Extract the [X, Y] coordinate from the center of the cell holding the provided text.  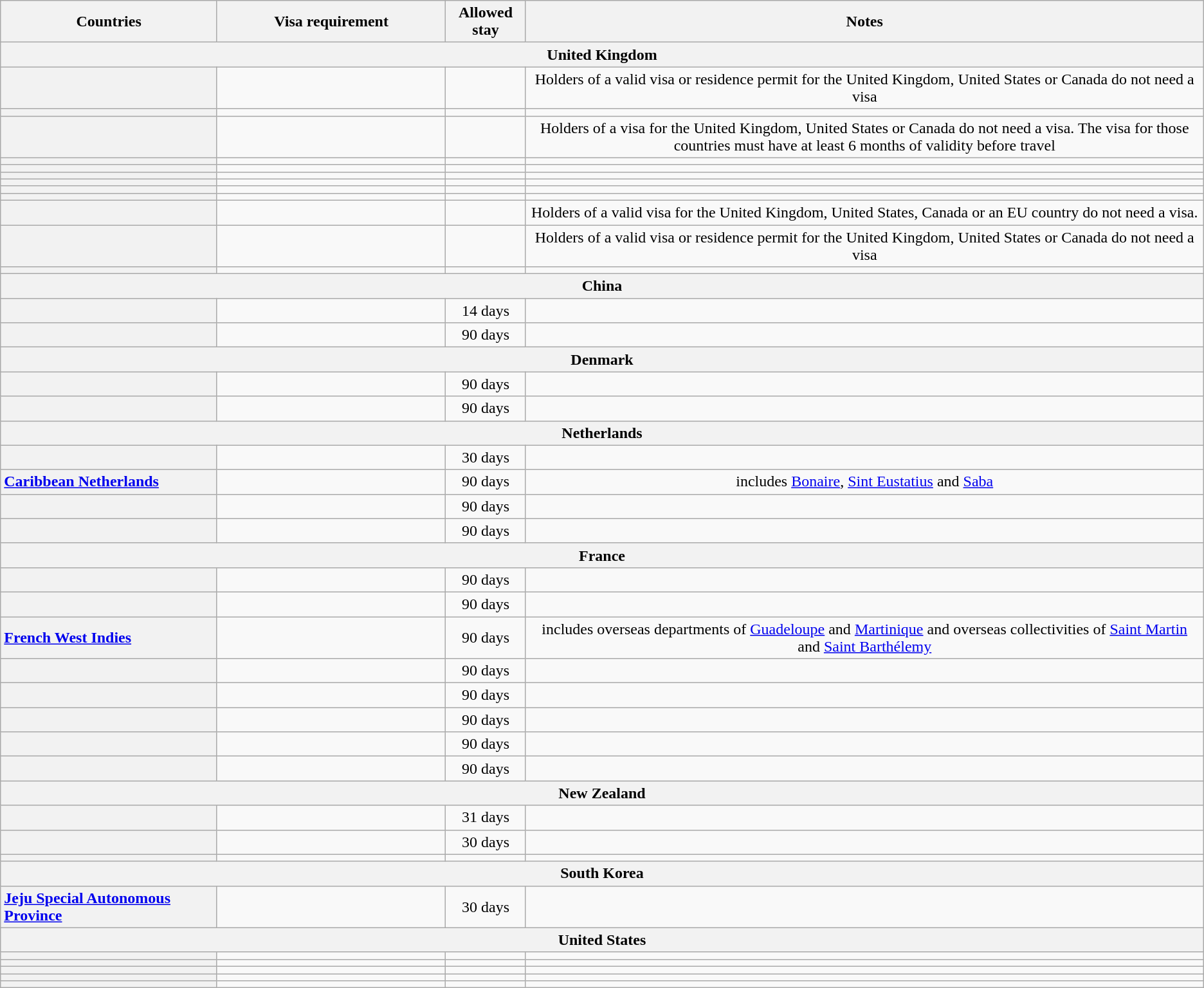
Visa requirement [331, 22]
United Kingdom [602, 55]
French West Indies [109, 637]
Countries [109, 22]
includes overseas departments of Guadeloupe and Martinique and overseas collectivities of Saint Martin and Saint Barthélemy [864, 637]
14 days [486, 311]
South Korea [602, 874]
Holders of a valid visa for the United Kingdom, United States, Canada or an EU country do not need a visa. [864, 212]
New Zealand [602, 793]
Denmark [602, 360]
Allowed stay [486, 22]
Jeju Special Autonomous Province [109, 907]
Caribbean Netherlands [109, 482]
France [602, 555]
31 days [486, 818]
includes Bonaire, Sint Eustatius and Saba [864, 482]
China [602, 286]
United States [602, 940]
Netherlands [602, 433]
Notes [864, 22]
